Identify which cell holds the provided text, then report its (x, y) central coordinate. 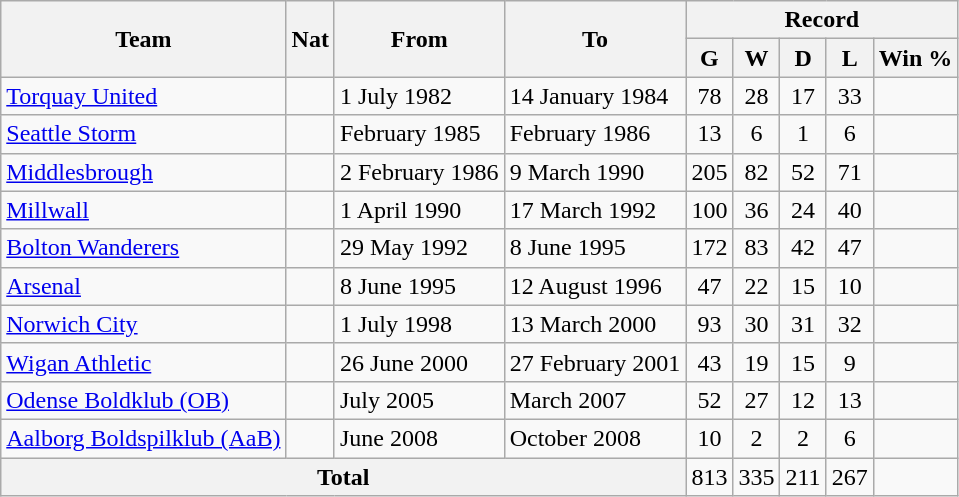
14 January 1984 (595, 96)
22 (756, 286)
172 (710, 248)
Middlesbrough (144, 172)
Nat (310, 39)
Total (344, 477)
February 1985 (419, 134)
27 (756, 400)
13 March 2000 (595, 324)
17 March 1992 (595, 210)
19 (756, 362)
31 (803, 324)
30 (756, 324)
Wigan Athletic (144, 362)
Seattle Storm (144, 134)
From (419, 39)
813 (710, 477)
July 2005 (419, 400)
335 (756, 477)
W (756, 58)
March 2007 (595, 400)
36 (756, 210)
211 (803, 477)
Aalborg Boldspilklub (AaB) (144, 438)
78 (710, 96)
12 August 1996 (595, 286)
83 (756, 248)
Torquay United (144, 96)
1 (803, 134)
Record (822, 20)
205 (710, 172)
267 (850, 477)
9 (850, 362)
100 (710, 210)
1 July 1998 (419, 324)
Norwich City (144, 324)
28 (756, 96)
Arsenal (144, 286)
40 (850, 210)
Win % (916, 58)
D (803, 58)
9 March 1990 (595, 172)
To (595, 39)
93 (710, 324)
1 July 1982 (419, 96)
43 (710, 362)
42 (803, 248)
Team (144, 39)
17 (803, 96)
G (710, 58)
Odense Boldklub (OB) (144, 400)
2 February 1986 (419, 172)
12 (803, 400)
32 (850, 324)
29 May 1992 (419, 248)
27 February 2001 (595, 362)
October 2008 (595, 438)
L (850, 58)
24 (803, 210)
Millwall (144, 210)
82 (756, 172)
February 1986 (595, 134)
1 April 1990 (419, 210)
26 June 2000 (419, 362)
33 (850, 96)
Bolton Wanderers (144, 248)
June 2008 (419, 438)
71 (850, 172)
